Provide the (X, Y) coordinate of the cell's center where the given text is located.  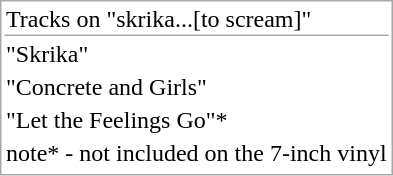
"Concrete and Girls" (196, 87)
Tracks on "skrika...[to scream]" (196, 20)
"Let the Feelings Go"* (196, 120)
"Skrika" (196, 54)
note* - not included on the 7-inch vinyl (196, 153)
